Capture the cell that displays the provided text and extract its (x, y) central coordinate. 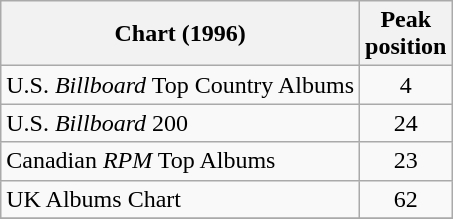
62 (406, 199)
Canadian RPM Top Albums (180, 161)
4 (406, 85)
U.S. Billboard 200 (180, 123)
UK Albums Chart (180, 199)
24 (406, 123)
U.S. Billboard Top Country Albums (180, 85)
Chart (1996) (180, 34)
Peakposition (406, 34)
23 (406, 161)
